Pinpoint the cell where the given text exists, returning its [x, y] midpoint coordinate. 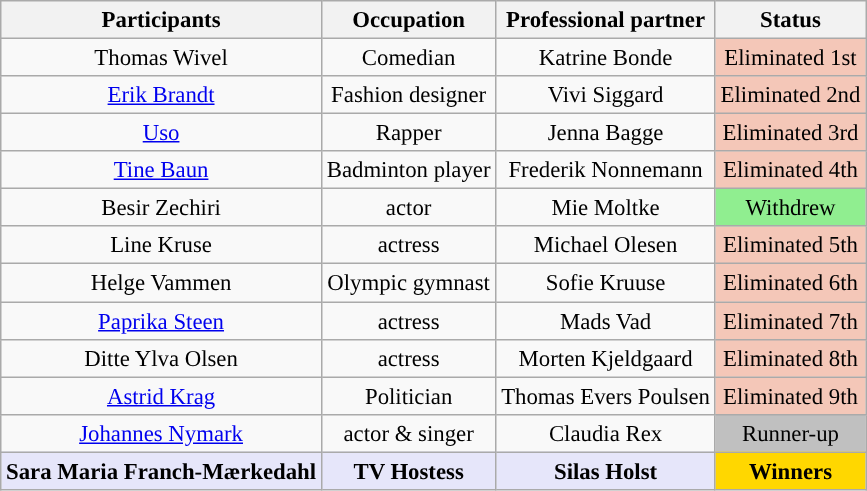
Badminton player [408, 170]
Comedian [408, 58]
Uso [162, 133]
Participants [162, 20]
Runner-up [790, 433]
Eliminated 5th [790, 245]
Johannes Nymark [162, 433]
Claudia Rex [606, 433]
Occupation [408, 20]
Sara Maria Franch-Mærkedahl [162, 471]
TV Hostess [408, 471]
Erik Brandt [162, 95]
Thomas Wivel [162, 58]
actor & singer [408, 433]
Eliminated 3rd [790, 133]
Fashion designer [408, 95]
Line Kruse [162, 245]
Thomas Evers Poulsen [606, 396]
Winners [790, 471]
actor [408, 208]
Eliminated 7th [790, 321]
Eliminated 9th [790, 396]
Michael Olesen [606, 245]
Morten Kjeldgaard [606, 358]
Eliminated 6th [790, 283]
Eliminated 8th [790, 358]
Ditte Ylva Olsen [162, 358]
Sofie Kruuse [606, 283]
Silas Holst [606, 471]
Eliminated 4th [790, 170]
Mie Moltke [606, 208]
Jenna Bagge [606, 133]
Status [790, 20]
Tine Baun [162, 170]
Vivi Siggard [606, 95]
Professional partner [606, 20]
Paprika Steen [162, 321]
Besir Zechiri [162, 208]
Withdrew [790, 208]
Mads Vad [606, 321]
Olympic gymnast [408, 283]
Katrine Bonde [606, 58]
Eliminated 1st [790, 58]
Eliminated 2nd [790, 95]
Politician [408, 396]
Rapper [408, 133]
Helge Vammen [162, 283]
Astrid Krag [162, 396]
Frederik Nonnemann [606, 170]
